Scan for the cell matching the given text and deliver its (X, Y) coordinate at center. 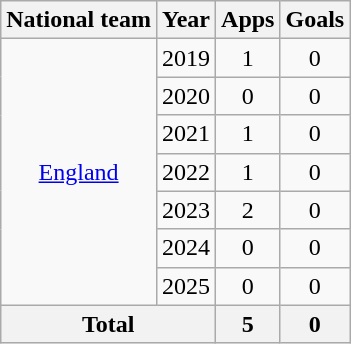
5 (248, 324)
2025 (186, 286)
Year (186, 20)
Total (108, 324)
England (79, 172)
2 (248, 210)
Goals (315, 20)
2022 (186, 172)
National team (79, 20)
2021 (186, 134)
2024 (186, 248)
2020 (186, 96)
Apps (248, 20)
2019 (186, 58)
2023 (186, 210)
